Identify which cell holds the provided text, then report its [x, y] central coordinate. 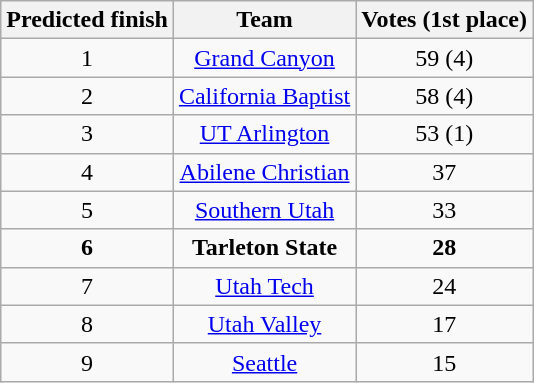
4 [88, 172]
53 (1) [444, 134]
Team [264, 20]
California Baptist [264, 96]
Predicted finish [88, 20]
28 [444, 248]
Southern Utah [264, 210]
37 [444, 172]
Abilene Christian [264, 172]
Tarleton State [264, 248]
2 [88, 96]
8 [88, 324]
Utah Tech [264, 286]
15 [444, 362]
3 [88, 134]
UT Arlington [264, 134]
5 [88, 210]
9 [88, 362]
1 [88, 58]
Utah Valley [264, 324]
7 [88, 286]
6 [88, 248]
33 [444, 210]
Seattle [264, 362]
17 [444, 324]
Grand Canyon [264, 58]
59 (4) [444, 58]
Votes (1st place) [444, 20]
24 [444, 286]
58 (4) [444, 96]
